Output the (X, Y) coordinate of the center of the cell containing the given text.  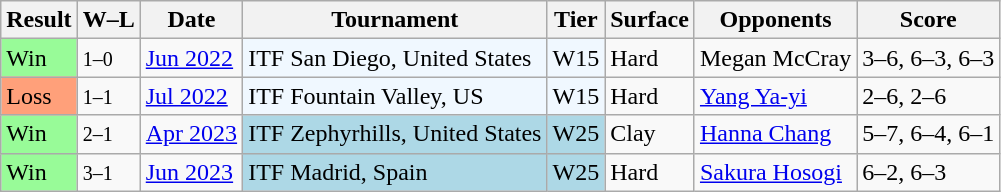
3–6, 6–3, 6–3 (928, 58)
Jul 2022 (191, 96)
ITF Zephyrhills, United States (395, 134)
2–1 (108, 134)
ITF San Diego, United States (395, 58)
6–2, 6–3 (928, 172)
Sakura Hosogi (775, 172)
1–1 (108, 96)
W–L (108, 20)
3–1 (108, 172)
Jun 2023 (191, 172)
Apr 2023 (191, 134)
2–6, 2–6 (928, 96)
ITF Fountain Valley, US (395, 96)
Result (39, 20)
Date (191, 20)
Hanna Chang (775, 134)
Opponents (775, 20)
Surface (650, 20)
Tournament (395, 20)
Score (928, 20)
Tier (576, 20)
Jun 2022 (191, 58)
5–7, 6–4, 6–1 (928, 134)
Yang Ya-yi (775, 96)
ITF Madrid, Spain (395, 172)
Clay (650, 134)
Loss (39, 96)
1–0 (108, 58)
Megan McCray (775, 58)
